Determine the (x, y) coordinate at the center of the cell enclosing the given text.  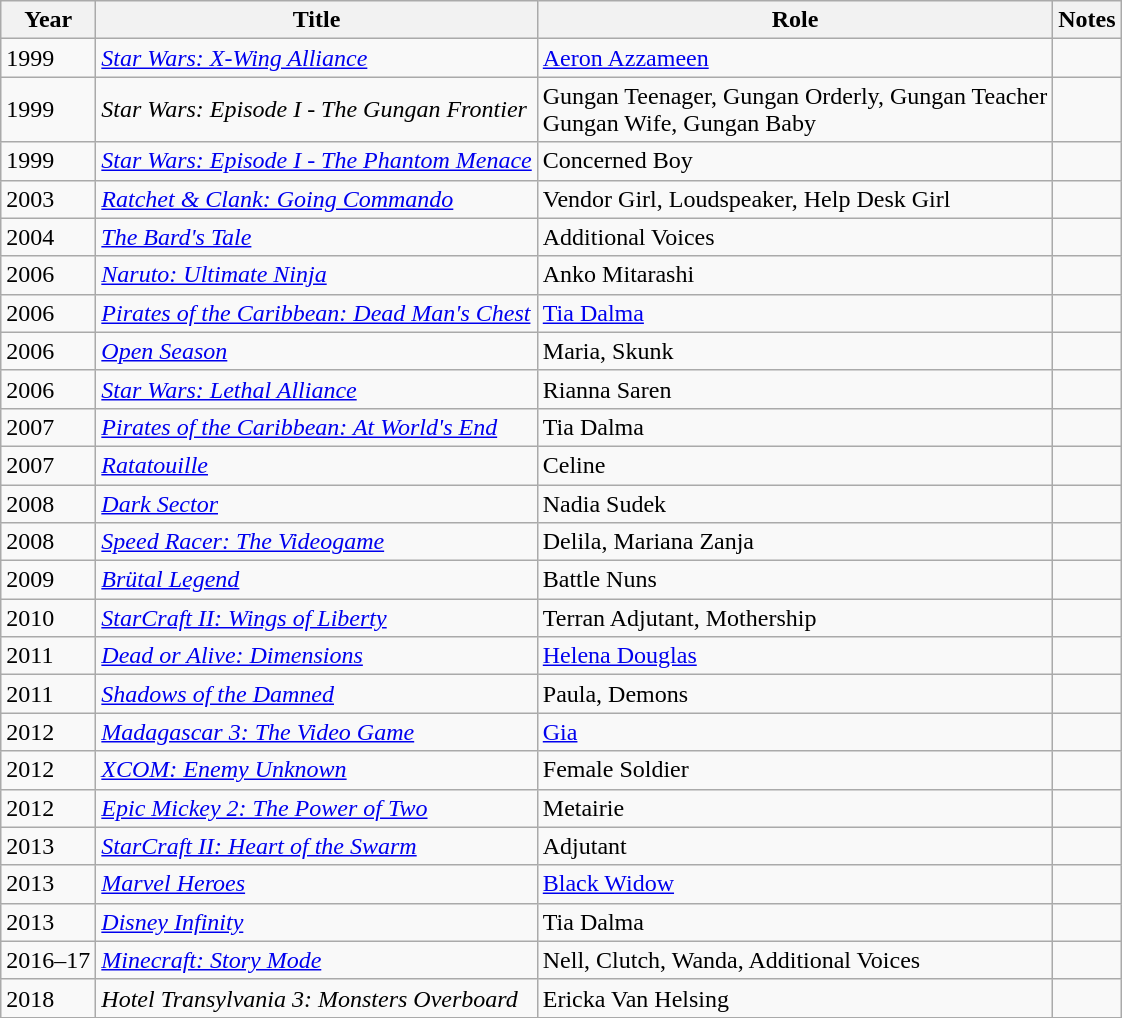
Star Wars: Episode I - The Phantom Menace (316, 161)
Nell, Clutch, Wanda, Additional Voices (794, 960)
Adjutant (794, 846)
Marvel Heroes (316, 884)
Anko Mitarashi (794, 275)
Additional Voices (794, 237)
Title (316, 20)
Naruto: Ultimate Ninja (316, 275)
Epic Mickey 2: The Power of Two (316, 808)
Role (794, 20)
XCOM: Enemy Unknown (316, 770)
2004 (48, 237)
2018 (48, 998)
Helena Douglas (794, 656)
2003 (48, 199)
StarCraft II: Wings of Liberty (316, 618)
Gungan Teenager, Gungan Orderly, Gungan Teacher Gungan Wife, Gungan Baby (794, 110)
Disney Infinity (316, 922)
Aeron Azzameen (794, 58)
Madagascar 3: The Video Game (316, 732)
Pirates of the Caribbean: At World's End (316, 427)
Celine (794, 465)
Black Widow (794, 884)
2016–17 (48, 960)
Maria, Skunk (794, 351)
Star Wars: Lethal Alliance (316, 389)
Year (48, 20)
Notes (1087, 20)
The Bard's Tale (316, 237)
Minecraft: Story Mode (316, 960)
Open Season (316, 351)
Ratatouille (316, 465)
Hotel Transylvania 3: Monsters Overboard (316, 998)
Pirates of the Caribbean: Dead Man's Chest (316, 313)
Star Wars: X-Wing Alliance (316, 58)
Star Wars: Episode I - The Gungan Frontier (316, 110)
Vendor Girl, Loudspeaker, Help Desk Girl (794, 199)
Gia (794, 732)
2009 (48, 580)
2010 (48, 618)
Female Soldier (794, 770)
Ratchet & Clank: Going Commando (316, 199)
Ericka Van Helsing (794, 998)
Speed Racer: The Videogame (316, 542)
Nadia Sudek (794, 503)
Dark Sector (316, 503)
Dead or Alive: Dimensions (316, 656)
Delila, Mariana Zanja (794, 542)
Brütal Legend (316, 580)
StarCraft II: Heart of the Swarm (316, 846)
Terran Adjutant, Mothership (794, 618)
Battle Nuns (794, 580)
Rianna Saren (794, 389)
Metairie (794, 808)
Shadows of the Damned (316, 694)
Paula, Demons (794, 694)
Concerned Boy (794, 161)
